Capture the cell that displays the provided text and extract its (x, y) central coordinate. 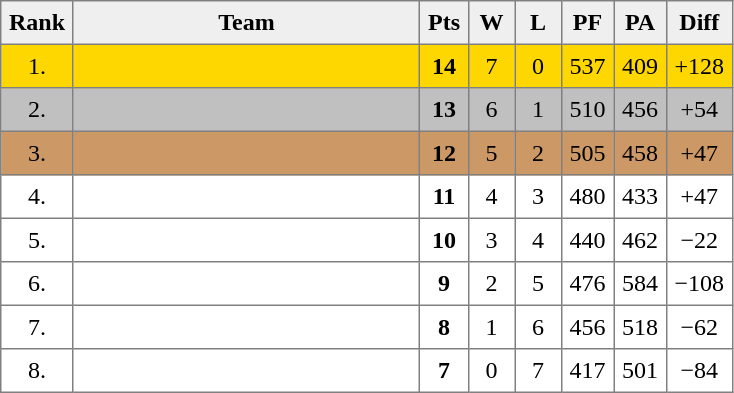
12 (444, 153)
−84 (699, 371)
8 (444, 327)
Pts (444, 23)
PF (587, 23)
417 (587, 371)
537 (587, 66)
3. (38, 153)
Diff (699, 23)
433 (640, 197)
7. (38, 327)
518 (640, 327)
−108 (699, 284)
Rank (38, 23)
Team (246, 23)
6. (38, 284)
458 (640, 153)
11 (444, 197)
−62 (699, 327)
409 (640, 66)
13 (444, 110)
W (491, 23)
9 (444, 284)
L (538, 23)
14 (444, 66)
505 (587, 153)
PA (640, 23)
−22 (699, 240)
476 (587, 284)
4. (38, 197)
+54 (699, 110)
1. (38, 66)
462 (640, 240)
501 (640, 371)
584 (640, 284)
+128 (699, 66)
10 (444, 240)
8. (38, 371)
440 (587, 240)
2. (38, 110)
510 (587, 110)
5. (38, 240)
480 (587, 197)
